Locate the cell with the specified text and output its [x, y] center coordinate. 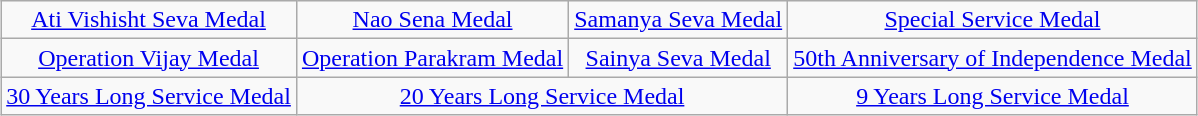
Operation Vijay Medal [149, 58]
20 Years Long Service Medal [542, 96]
Ati Vishisht Seva Medal [149, 20]
9 Years Long Service Medal [993, 96]
Nao Sena Medal [432, 20]
50th Anniversary of Independence Medal [993, 58]
Special Service Medal [993, 20]
Sainya Seva Medal [678, 58]
30 Years Long Service Medal [149, 96]
Operation Parakram Medal [432, 58]
Samanya Seva Medal [678, 20]
